Extract the (x, y) coordinate from the center of the cell holding the provided text.  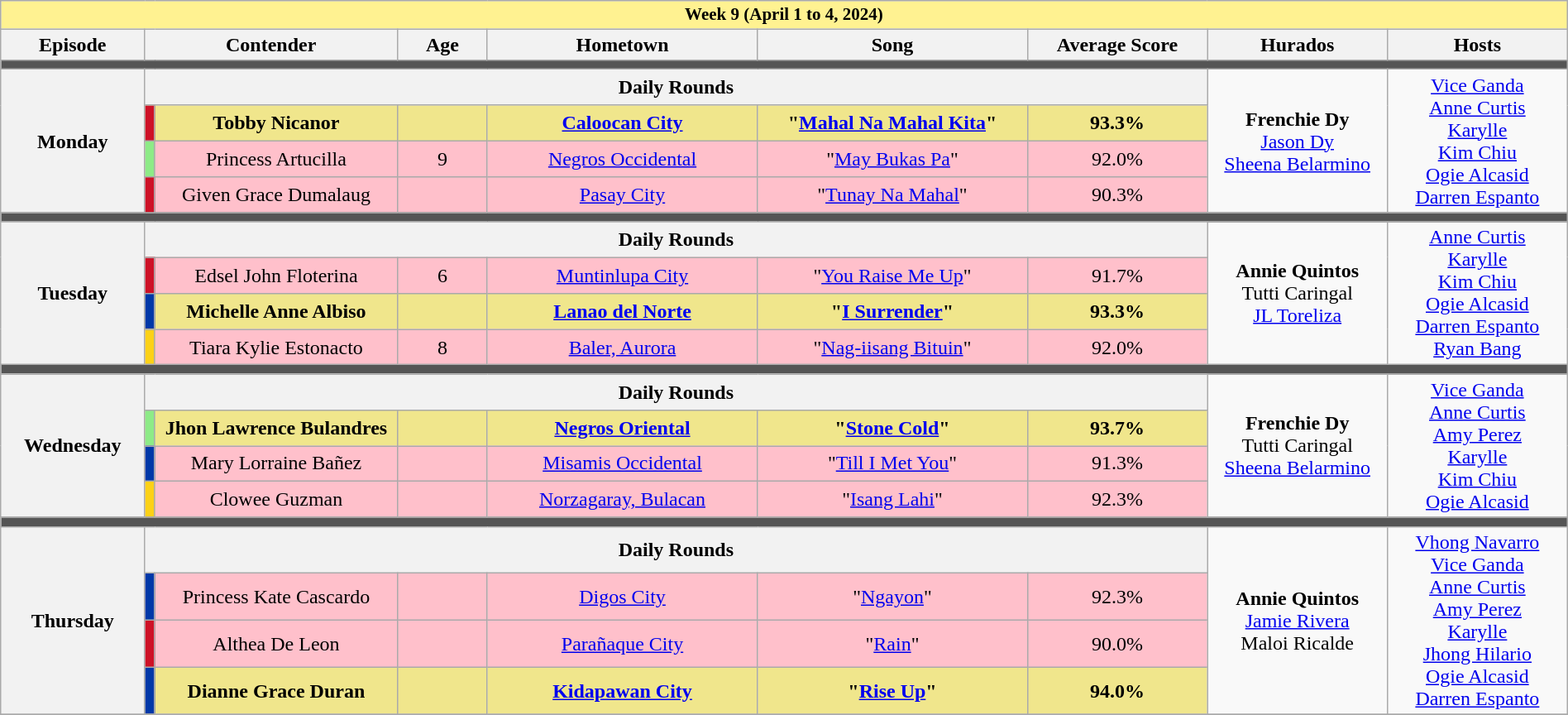
90.0% (1117, 644)
Vhong NavarroVice GandaAnne CurtisAmy PerezKarylleJhong HilarioOgie AlcasidDarren Espanto (1477, 621)
Episode (73, 45)
"May Bukas Pa" (892, 159)
Digos City (622, 597)
"Rise Up" (892, 690)
Song (892, 45)
Mary Lorraine Bañez (276, 463)
Tuesday (73, 293)
Misamis Occidental (622, 463)
6 (442, 275)
"You Raise Me Up" (892, 275)
93.7% (1117, 427)
Muntinlupa City (622, 275)
Anne CurtisKarylleKim ChiuOgie AlcasidDarren EspantoRyan Bang (1477, 293)
Clowee Guzman (276, 500)
Given Grace Dumalaug (276, 195)
Althea De Leon (276, 644)
Annie QuintosTutti CaringalJL Toreliza (1298, 293)
Vice GandaAnne CurtisKarylleKim ChiuOgie AlcasidDarren Espanto (1477, 141)
"Nag-iisang Bituin" (892, 348)
94.0% (1117, 690)
Hosts (1477, 45)
Hurados (1298, 45)
Dianne Grace Duran (276, 690)
Parañaque City (622, 644)
Wednesday (73, 445)
Pasay City (622, 195)
"I Surrender" (892, 311)
Tobby Nicanor (276, 122)
Negros Occidental (622, 159)
"Tunay Na Mahal" (892, 195)
Kidapawan City (622, 690)
Princess Kate Cascardo (276, 597)
"Till I Met You" (892, 463)
Princess Artucilla (276, 159)
Lanao del Norte (622, 311)
9 (442, 159)
Tiara Kylie Estonacto (276, 348)
Edsel John Floterina (276, 275)
Age (442, 45)
91.3% (1117, 463)
8 (442, 348)
"Stone Cold" (892, 427)
"Isang Lahi" (892, 500)
Negros Oriental (622, 427)
Vice GandaAnne CurtisAmy PerezKarylleKim ChiuOgie Alcasid (1477, 445)
Contender (271, 45)
Thursday (73, 621)
Norzagaray, Bulacan (622, 500)
"Rain" (892, 644)
Michelle Anne Albiso (276, 311)
Average Score (1117, 45)
Baler, Aurora (622, 348)
Caloocan City (622, 122)
Frenchie DyJason DySheena Belarmino (1298, 141)
Jhon Lawrence Bulandres (276, 427)
Annie QuintosJamie RiveraMaloi Ricalde (1298, 621)
91.7% (1117, 275)
"Ngayon" (892, 597)
Hometown (622, 45)
Frenchie DyTutti CaringalSheena Belarmino (1298, 445)
"Mahal Na Mahal Kita" (892, 122)
90.3% (1117, 195)
Week 9 (April 1 to 4, 2024) (784, 15)
Monday (73, 141)
